Capture the cell that displays the provided text and extract its [X, Y] central coordinate. 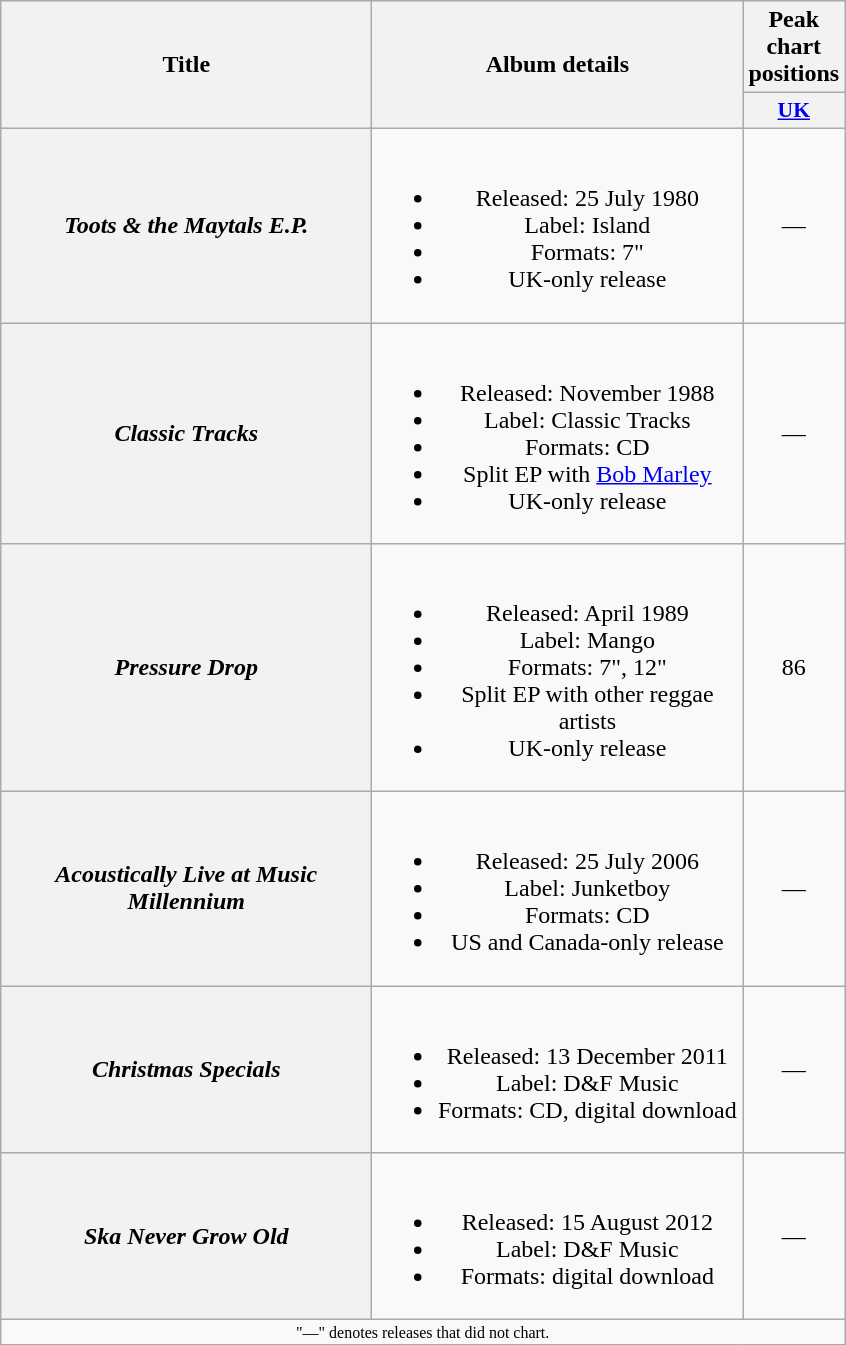
Peak chart positions [794, 47]
Ska Never Grow Old [186, 1236]
Album details [558, 65]
"—" denotes releases that did not chart. [423, 1332]
Released: April 1989Label: MangoFormats: 7", 12"Split EP with other reggae artistsUK-only release [558, 668]
Christmas Specials [186, 1070]
Released: 25 July 2006Label: JunketboyFormats: CDUS and Canada-only release [558, 889]
UK [794, 111]
Released: 13 December 2011Label: D&F MusicFormats: CD, digital download [558, 1070]
Pressure Drop [186, 668]
Released: 25 July 1980Label: IslandFormats: 7"UK-only release [558, 225]
Released: 15 August 2012Label: D&F MusicFormats: digital download [558, 1236]
Released: November 1988Label: Classic TracksFormats: CDSplit EP with Bob MarleyUK-only release [558, 432]
Classic Tracks [186, 432]
86 [794, 668]
Toots & the Maytals E.P. [186, 225]
Acoustically Live at Music Millennium [186, 889]
Title [186, 65]
